From the cell containing the given text, extract its center point as (X, Y) coordinate. 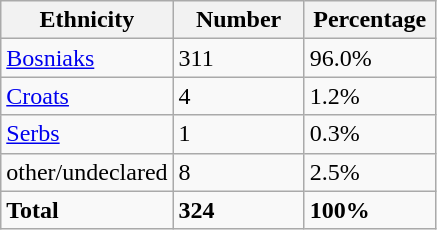
other/undeclared (87, 172)
311 (238, 58)
2.5% (370, 172)
Serbs (87, 134)
8 (238, 172)
Number (238, 20)
96.0% (370, 58)
100% (370, 210)
Ethnicity (87, 20)
Percentage (370, 20)
Croats (87, 96)
Bosniaks (87, 58)
Total (87, 210)
324 (238, 210)
0.3% (370, 134)
1 (238, 134)
4 (238, 96)
1.2% (370, 96)
